Provide the (x, y) coordinate of the cell's center where the given text is located.  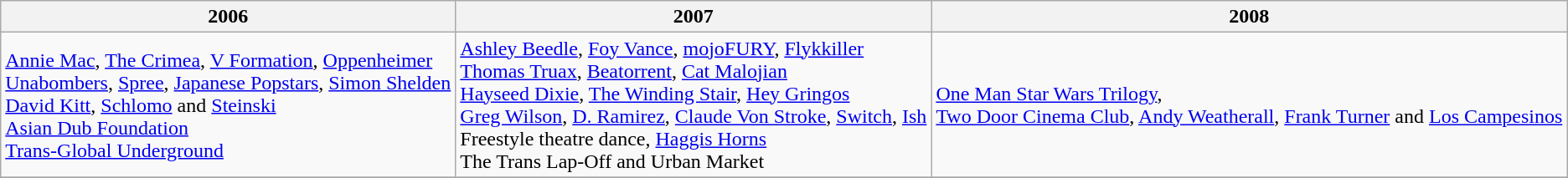
2007 (694, 17)
2008 (1250, 17)
2006 (228, 17)
One Man Star Wars Trilogy,Two Door Cinema Club, Andy Weatherall, Frank Turner and Los Campesinos (1250, 105)
